Locate the cell with the specified text and output its (x, y) center coordinate. 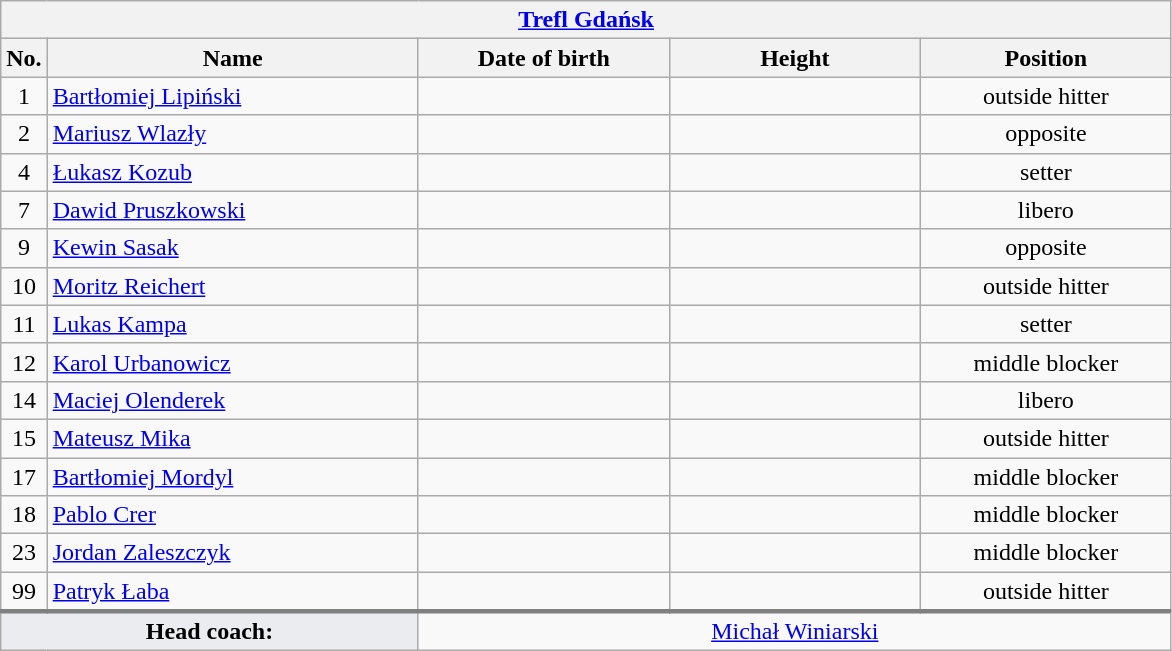
No. (24, 58)
2 (24, 134)
Height (794, 58)
Karol Urbanowicz (232, 362)
23 (24, 553)
Mateusz Mika (232, 438)
Pablo Crer (232, 515)
Position (1046, 58)
Dawid Pruszkowski (232, 210)
1 (24, 96)
17 (24, 477)
Lukas Kampa (232, 324)
Jordan Zaleszczyk (232, 553)
11 (24, 324)
Kewin Sasak (232, 248)
Bartłomiej Mordyl (232, 477)
14 (24, 400)
Name (232, 58)
18 (24, 515)
Łukasz Kozub (232, 172)
9 (24, 248)
Trefl Gdańsk (586, 20)
Date of birth (544, 58)
Patryk Łaba (232, 592)
Maciej Olenderek (232, 400)
Mariusz Wlazły (232, 134)
15 (24, 438)
Head coach: (210, 631)
99 (24, 592)
Bartłomiej Lipiński (232, 96)
7 (24, 210)
12 (24, 362)
Moritz Reichert (232, 286)
10 (24, 286)
4 (24, 172)
Michał Winiarski (794, 631)
